Identify which cell holds the provided text, then report its (X, Y) central coordinate. 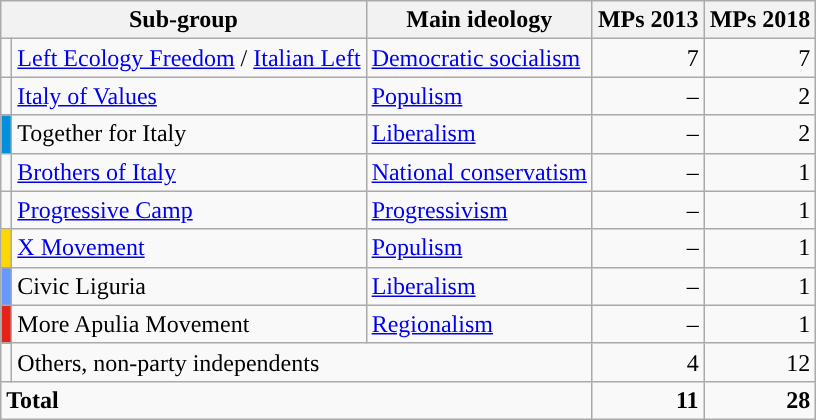
National conservatism (479, 172)
Democratic socialism (479, 58)
4 (648, 362)
Progressive Camp (189, 210)
Civic Liguria (189, 286)
Italy of Values (189, 96)
Left Ecology Freedom / Italian Left (189, 58)
Regionalism (479, 324)
Progressivism (479, 210)
More Apulia Movement (189, 324)
Others, non-party independents (302, 362)
Main ideology (479, 20)
MPs 2013 (648, 20)
X Movement (189, 248)
MPs 2018 (760, 20)
11 (648, 400)
12 (760, 362)
28 (760, 400)
Together for Italy (189, 134)
Sub-group (184, 20)
Brothers of Italy (189, 172)
Total (297, 400)
